Return (x, y) of the center of cell containing provided text 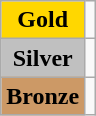
Silver (43, 58)
Gold (43, 20)
Bronze (43, 96)
